Return [X, Y] of the center of cell containing provided text 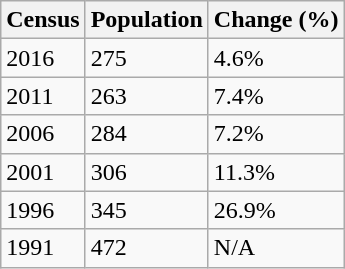
7.4% [276, 96]
2011 [43, 96]
284 [146, 134]
2006 [43, 134]
2001 [43, 172]
11.3% [276, 172]
Census [43, 20]
4.6% [276, 58]
Change (%) [276, 20]
26.9% [276, 210]
Population [146, 20]
472 [146, 248]
2016 [43, 58]
345 [146, 210]
1996 [43, 210]
275 [146, 58]
N/A [276, 248]
7.2% [276, 134]
1991 [43, 248]
263 [146, 96]
306 [146, 172]
